Locate the cell with the specified text and output its (X, Y) center coordinate. 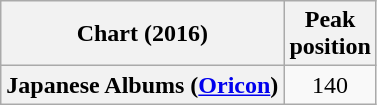
140 (330, 85)
Japanese Albums (Oricon) (142, 85)
Chart (2016) (142, 34)
Peak position (330, 34)
